Determine the (x, y) coordinate at the center of the cell enclosing the given text.  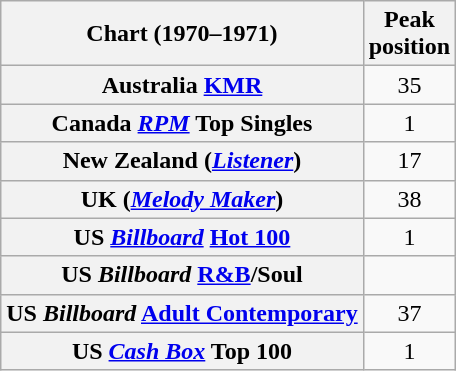
US Cash Box Top 100 (182, 351)
Australia KMR (182, 85)
17 (409, 161)
US Billboard R&B/Soul (182, 275)
35 (409, 85)
US Billboard Adult Contemporary (182, 313)
37 (409, 313)
Chart (1970–1971) (182, 34)
US Billboard Hot 100 (182, 237)
UK (Melody Maker) (182, 199)
New Zealand (Listener) (182, 161)
38 (409, 199)
Canada RPM Top Singles (182, 123)
Peakposition (409, 34)
